Find where the given text appears and provide that cell's center as [X, Y] coordinate. 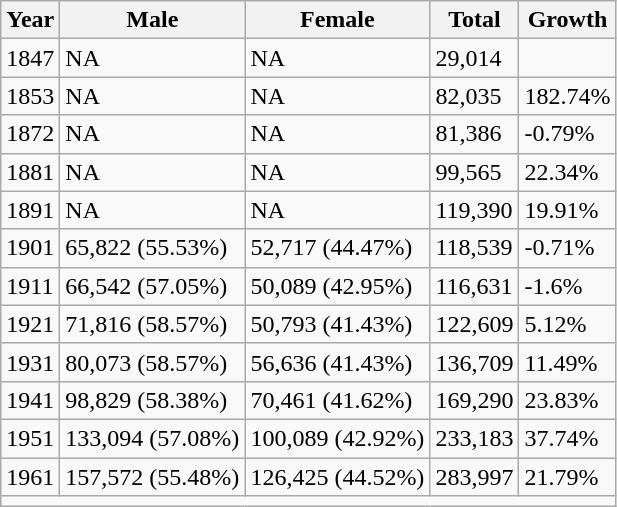
98,829 (58.38%) [152, 400]
1891 [30, 210]
157,572 (55.48%) [152, 477]
1881 [30, 172]
1951 [30, 438]
81,386 [474, 134]
Female [338, 20]
80,073 (58.57%) [152, 362]
-1.6% [568, 286]
66,542 (57.05%) [152, 286]
182.74% [568, 96]
133,094 (57.08%) [152, 438]
118,539 [474, 248]
1847 [30, 58]
22.34% [568, 172]
1853 [30, 96]
Year [30, 20]
82,035 [474, 96]
169,290 [474, 400]
283,997 [474, 477]
1931 [30, 362]
1961 [30, 477]
50,089 (42.95%) [338, 286]
136,709 [474, 362]
99,565 [474, 172]
71,816 (58.57%) [152, 324]
23.83% [568, 400]
Total [474, 20]
-0.71% [568, 248]
50,793 (41.43%) [338, 324]
21.79% [568, 477]
65,822 (55.53%) [152, 248]
52,717 (44.47%) [338, 248]
11.49% [568, 362]
1901 [30, 248]
37.74% [568, 438]
122,609 [474, 324]
Male [152, 20]
1921 [30, 324]
5.12% [568, 324]
119,390 [474, 210]
233,183 [474, 438]
19.91% [568, 210]
1941 [30, 400]
1911 [30, 286]
100,089 (42.92%) [338, 438]
70,461 (41.62%) [338, 400]
126,425 (44.52%) [338, 477]
116,631 [474, 286]
Growth [568, 20]
29,014 [474, 58]
1872 [30, 134]
56,636 (41.43%) [338, 362]
-0.79% [568, 134]
